Pinpoint the cell where the given text exists, returning its [x, y] midpoint coordinate. 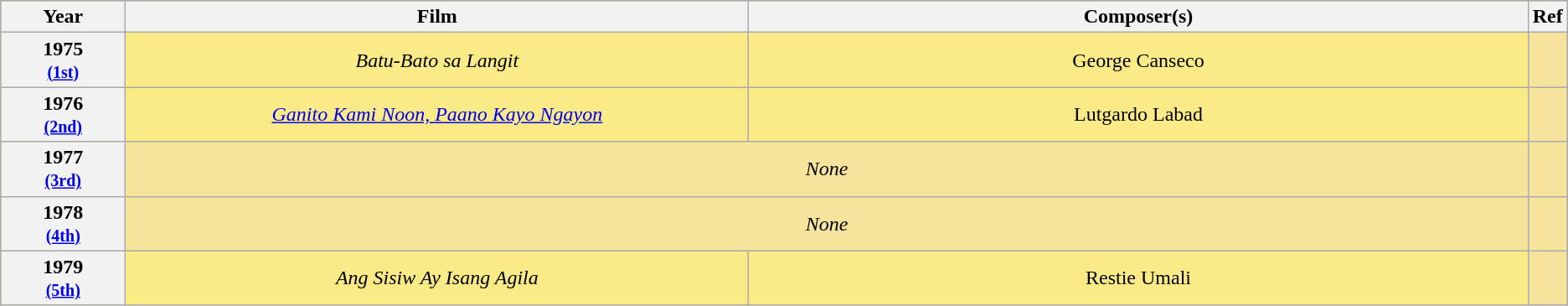
Batu-Bato sa Langit [437, 60]
1979 (5th) [64, 278]
Ang Sisiw Ay Isang Agila [437, 278]
Restie Umali [1138, 278]
George Canseco [1138, 60]
Year [64, 17]
1975 (1st) [64, 60]
Composer(s) [1138, 17]
1976 (2nd) [64, 114]
1978 (4th) [64, 223]
Ref [1548, 17]
1977 (3rd) [64, 169]
Ganito Kami Noon, Paano Kayo Ngayon [437, 114]
Lutgardo Labad [1138, 114]
Film [437, 17]
